Search for the cell housing the specified text and yield its (X, Y) center coordinate. 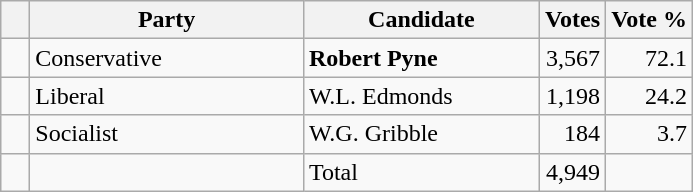
Total (421, 172)
24.2 (650, 96)
W.G. Gribble (421, 134)
Liberal (167, 96)
W.L. Edmonds (421, 96)
1,198 (572, 96)
3.7 (650, 134)
Robert Pyne (421, 58)
Candidate (421, 20)
3,567 (572, 58)
4,949 (572, 172)
Vote % (650, 20)
Votes (572, 20)
Party (167, 20)
Socialist (167, 134)
72.1 (650, 58)
Conservative (167, 58)
184 (572, 134)
